From the cell containing the given text, extract its center point as (x, y) coordinate. 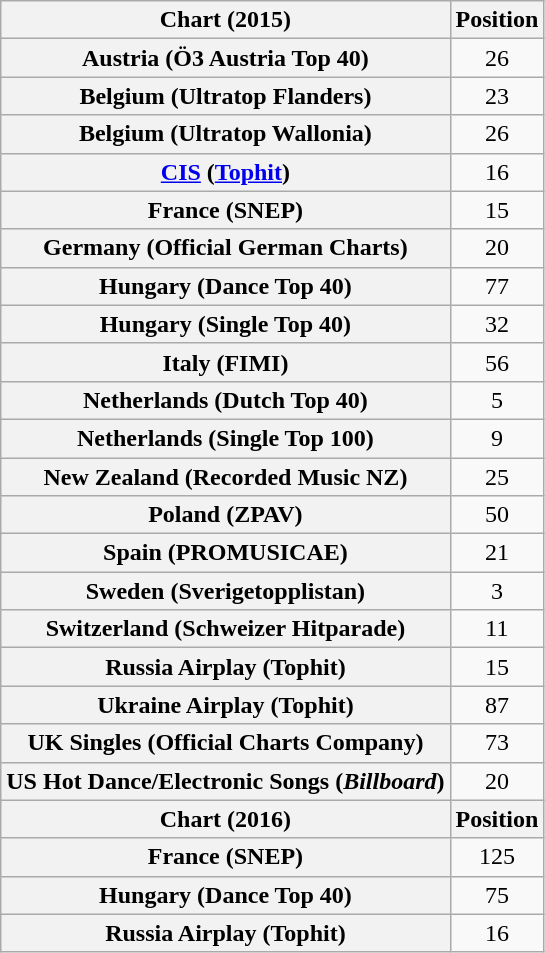
Austria (Ö3 Austria Top 40) (226, 58)
73 (497, 743)
Chart (2015) (226, 20)
3 (497, 591)
Belgium (Ultratop Wallonia) (226, 134)
Netherlands (Single Top 100) (226, 438)
US Hot Dance/Electronic Songs (Billboard) (226, 781)
Spain (PROMUSICAE) (226, 553)
11 (497, 629)
50 (497, 515)
21 (497, 553)
32 (497, 324)
Sweden (Sverigetopplistan) (226, 591)
23 (497, 96)
Chart (2016) (226, 819)
5 (497, 400)
UK Singles (Official Charts Company) (226, 743)
Belgium (Ultratop Flanders) (226, 96)
Italy (FIMI) (226, 362)
CIS (Tophit) (226, 172)
Germany (Official German Charts) (226, 248)
87 (497, 705)
Hungary (Single Top 40) (226, 324)
25 (497, 477)
Ukraine Airplay (Tophit) (226, 705)
New Zealand (Recorded Music NZ) (226, 477)
56 (497, 362)
Switzerland (Schweizer Hitparade) (226, 629)
77 (497, 286)
125 (497, 857)
75 (497, 895)
9 (497, 438)
Netherlands (Dutch Top 40) (226, 400)
Poland (ZPAV) (226, 515)
